Return the (X, Y) coordinate for the center point of the cell that contains the specified text.  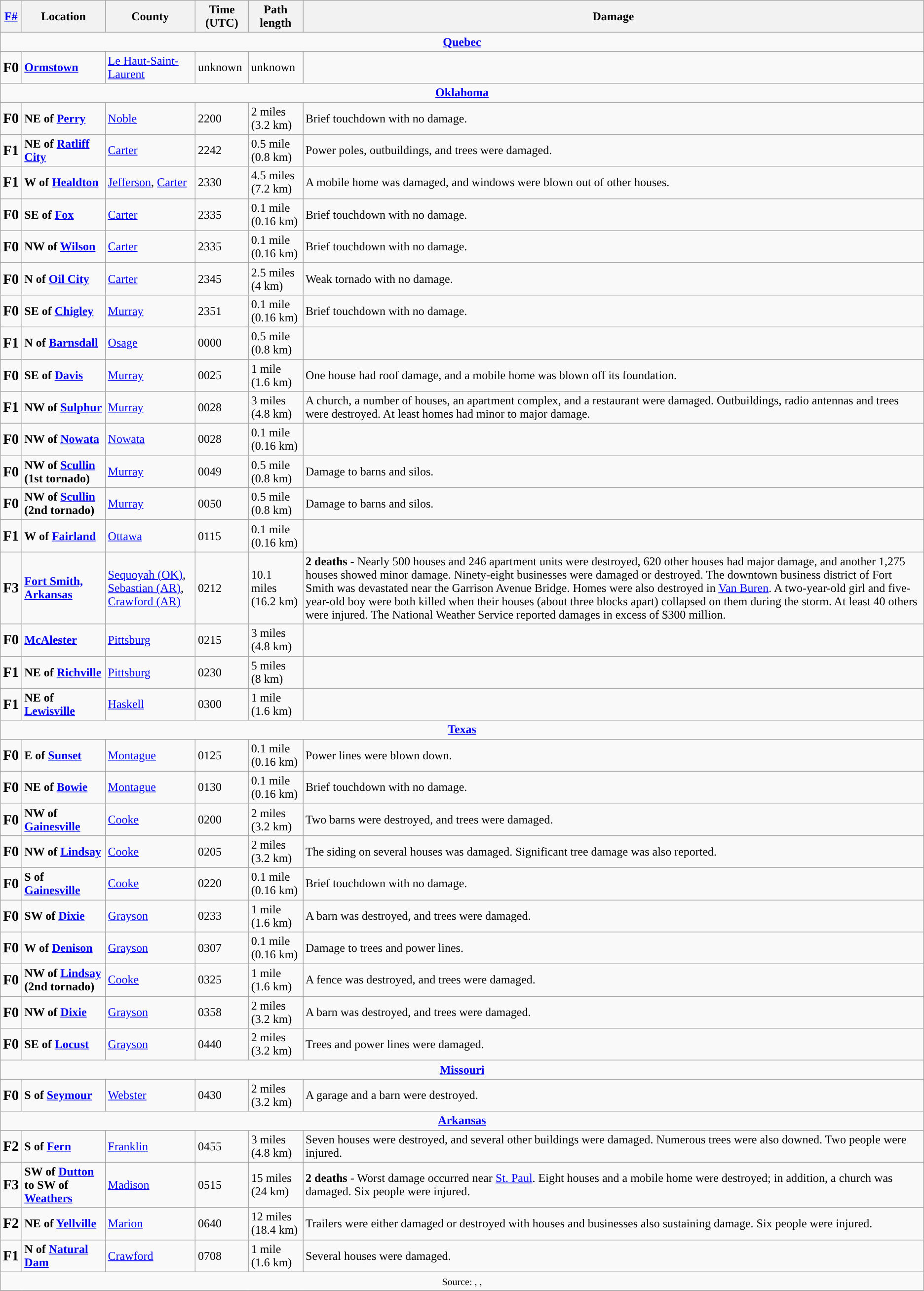
0220 (222, 884)
2345 (222, 278)
Several houses were damaged. (614, 1256)
N of Natural Dam (63, 1256)
SE of Davis (63, 375)
Source: , , (462, 1281)
SE of Chigley (63, 311)
0455 (222, 1146)
0307 (222, 948)
Missouri (462, 1070)
Madison (150, 1185)
0300 (222, 704)
NE of Perry (63, 118)
2200 (222, 118)
NE of Lewisville (63, 704)
Crawford (150, 1256)
NW of Nowata (63, 439)
F# (11, 17)
One house had roof damage, and a mobile home was blown off its foundation. (614, 375)
0430 (222, 1095)
0125 (222, 755)
NE of Richville (63, 672)
Trees and power lines were damaged. (614, 1045)
Time (UTC) (222, 17)
S of Fern (63, 1146)
S of Gainesville (63, 884)
NW of Gainesville (63, 820)
NW of Scullin (1st tornado) (63, 472)
SW of Dutton to SW of Weathers (63, 1185)
5 miles (8 km) (275, 672)
Fort Smith, Arkansas (63, 588)
Nowata (150, 439)
0708 (222, 1256)
0200 (222, 820)
N of Barnsdall (63, 343)
12 miles (18.4 km) (275, 1223)
15 miles (24 km) (275, 1185)
0325 (222, 980)
Power lines were blown down. (614, 755)
0050 (222, 504)
SE of Fox (63, 214)
Location (63, 17)
0049 (222, 472)
Texas (462, 730)
Power poles, outbuildings, and trees were damaged. (614, 150)
NW of Lindsay (2nd tornado) (63, 980)
0025 (222, 375)
W of Denison (63, 948)
NE of Yellville (63, 1223)
2330 (222, 183)
NW of Scullin (2nd tornado) (63, 504)
A fence was destroyed, and trees were damaged. (614, 980)
W of Fairland (63, 536)
Oklahoma (462, 93)
NW of Wilson (63, 247)
0215 (222, 640)
W of Healdton (63, 183)
Franklin (150, 1146)
2.5 miles (4 km) (275, 278)
10.1 miles (16.2 km) (275, 588)
N of Oil City (63, 278)
Le Haut-Saint-Laurent (150, 67)
S of Seymour (63, 1095)
Trailers were either damaged or destroyed with houses and businesses also sustaining damage. Six people were injured. (614, 1223)
SE of Locust (63, 1045)
County (150, 17)
Osage (150, 343)
Arkansas (462, 1121)
Haskell (150, 704)
Damage to trees and power lines. (614, 948)
2351 (222, 311)
0130 (222, 787)
Seven houses were destroyed, and several other buildings were damaged. Numerous trees were also downed. Two people were injured. (614, 1146)
0440 (222, 1045)
0640 (222, 1223)
E of Sunset (63, 755)
Ottawa (150, 536)
0205 (222, 851)
Jefferson, Carter (150, 183)
0233 (222, 915)
Quebec (462, 42)
NE of Ratliff City (63, 150)
A mobile home was damaged, and windows were blown out of other houses. (614, 183)
NW of Sulphur (63, 408)
0358 (222, 1012)
Weak tornado with no damage. (614, 278)
Ormstown (63, 67)
Noble (150, 118)
Marion (150, 1223)
NE of Bowie (63, 787)
Sequoyah (OK), Sebastian (AR), Crawford (AR) (150, 588)
McAlester (63, 640)
Damage (614, 17)
0515 (222, 1185)
0212 (222, 588)
NW of Lindsay (63, 851)
4.5 miles (7.2 km) (275, 183)
0000 (222, 343)
Two barns were destroyed, and trees were damaged. (614, 820)
2242 (222, 150)
SW of Dixie (63, 915)
Webster (150, 1095)
NW of Dixie (63, 1012)
Path length (275, 17)
0230 (222, 672)
The siding on several houses was damaged. Significant tree damage was also reported. (614, 851)
A garage and a barn were destroyed. (614, 1095)
0115 (222, 536)
